Return [x, y] of the center of cell containing provided text 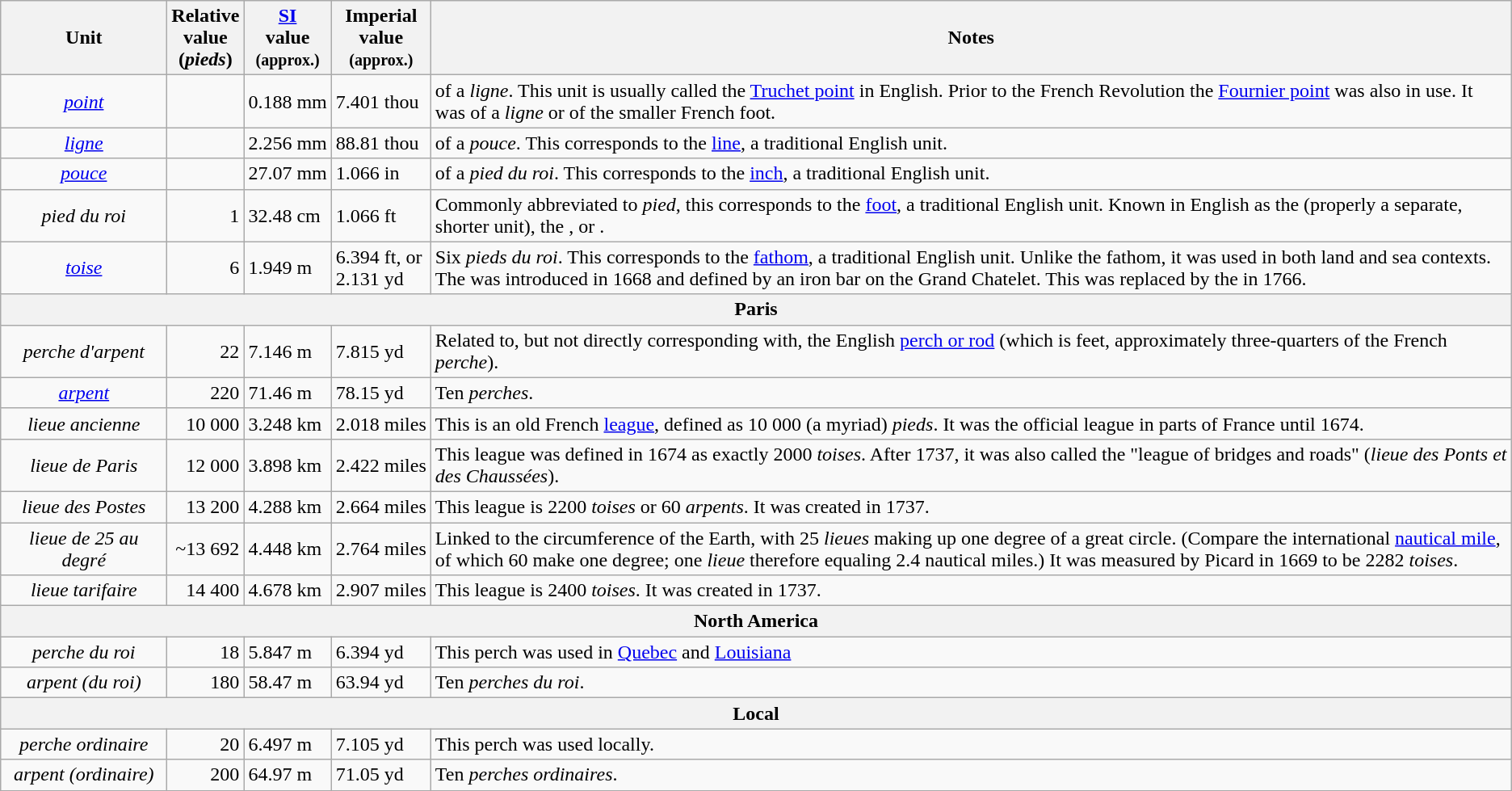
1.949 m [288, 268]
Ten perches du roi. [971, 683]
18 [205, 652]
This is an old French league, defined as 10 000 (a myriad) pieds. It was the official league in parts of France until 1674. [971, 423]
~13 692 [205, 548]
pied du roi [84, 215]
4.678 km [288, 591]
1.066 in [381, 174]
SIvalue(approx.) [288, 38]
1 [205, 215]
14 400 [205, 591]
200 [205, 775]
7.146 m [288, 351]
1.066 ft [381, 215]
pouce [84, 174]
20 [205, 744]
Ten perches. [971, 393]
perche d'arpent [84, 351]
Local [756, 713]
toise [84, 268]
This league is 2200 toises or 60 arpents. It was created in 1737. [971, 507]
lieue tarifaire [84, 591]
lieue de 25 au degré [84, 548]
perche ordinaire [84, 744]
63.94 yd [381, 683]
arpent (du roi) [84, 683]
7.105 yd [381, 744]
This perch was used in Quebec and Louisiana [971, 652]
4.448 km [288, 548]
22 [205, 351]
arpent (ordinaire) [84, 775]
North America [756, 621]
of a pied du roi. This corresponds to the inch, a traditional English unit. [971, 174]
10 000 [205, 423]
Ten perches ordinaires. [971, 775]
32.48 cm [288, 215]
of a pouce. This corresponds to the line, a traditional English unit. [971, 143]
2.256 mm [288, 143]
2.018 miles [381, 423]
3.898 km [288, 465]
6.394 ft, or2.131 yd [381, 268]
4.288 km [288, 507]
lieue des Postes [84, 507]
lieue ancienne [84, 423]
6.394 yd [381, 652]
Imperialvalue(approx.) [381, 38]
Paris [756, 309]
13 200 [205, 507]
lieue de Paris [84, 465]
71.46 m [288, 393]
220 [205, 393]
perche du roi [84, 652]
180 [205, 683]
6.497 m [288, 744]
88.81 thou [381, 143]
Related to, but not directly corresponding with, the English perch or rod (which is feet, approximately three-quarters of the French perche). [971, 351]
Unit [84, 38]
Relativevalue(pieds) [205, 38]
This perch was used locally. [971, 744]
arpent [84, 393]
2.907 miles [381, 591]
point [84, 102]
2.764 miles [381, 548]
7.815 yd [381, 351]
7.401 thou [381, 102]
3.248 km [288, 423]
64.97 m [288, 775]
2.664 miles [381, 507]
78.15 yd [381, 393]
ligne [84, 143]
58.47 m [288, 683]
2.422 miles [381, 465]
0.188 mm [288, 102]
71.05 yd [381, 775]
This league is 2400 toises. It was created in 1737. [971, 591]
Notes [971, 38]
6 [205, 268]
5.847 m [288, 652]
27.07 mm [288, 174]
12 000 [205, 465]
